Identify which cell holds the provided text, then report its [x, y] central coordinate. 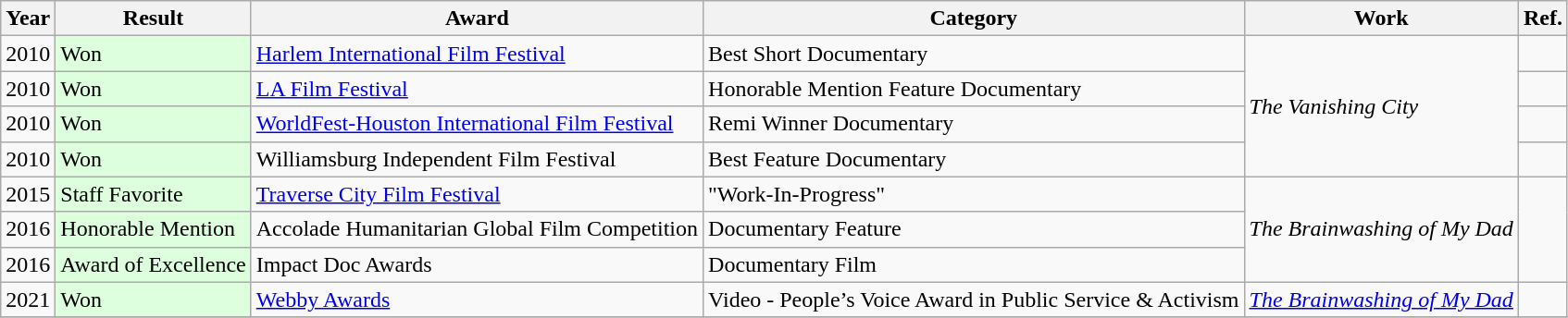
Accolade Humanitarian Global Film Competition [477, 229]
Staff Favorite [154, 194]
Award of Excellence [154, 264]
Category [974, 18]
Webby Awards [477, 300]
2021 [28, 300]
Honorable Mention [154, 229]
Documentary Film [974, 264]
Traverse City Film Festival [477, 194]
Impact Doc Awards [477, 264]
Ref. [1542, 18]
2015 [28, 194]
Best Feature Documentary [974, 159]
Video - People’s Voice Award in Public Service & Activism [974, 300]
Work [1381, 18]
Williamsburg Independent Film Festival [477, 159]
Documentary Feature [974, 229]
Award [477, 18]
Result [154, 18]
LA Film Festival [477, 89]
Harlem International Film Festival [477, 54]
The Vanishing City [1381, 106]
Year [28, 18]
WorldFest-Houston International Film Festival [477, 124]
Honorable Mention Feature Documentary [974, 89]
"Work-In-Progress" [974, 194]
Best Short Documentary [974, 54]
Remi Winner Documentary [974, 124]
